Determine the [X, Y] coordinate at the center of the cell enclosing the given text.  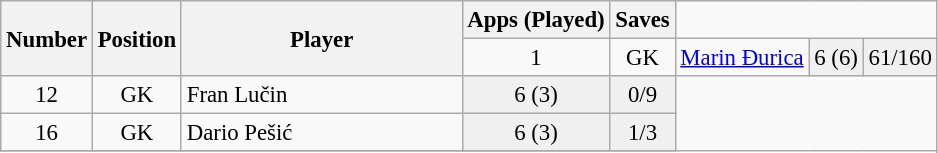
1/3 [642, 133]
Dario Pešić [322, 133]
Number [47, 38]
Player [322, 38]
Saves [642, 20]
Position [136, 38]
1 [536, 58]
12 [47, 95]
Apps (Played) [536, 20]
Fran Lučin [322, 95]
0/9 [642, 95]
61/160 [900, 58]
16 [47, 133]
Marin Đurica [742, 58]
6 (6) [836, 58]
